Scan for the cell matching the given text and deliver its [X, Y] coordinate at center. 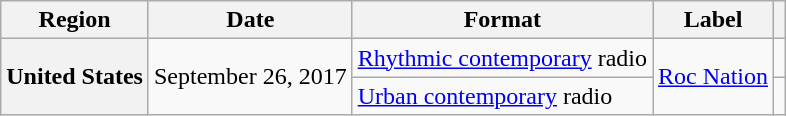
Rhythmic contemporary radio [502, 58]
September 26, 2017 [250, 77]
United States [75, 77]
Format [502, 20]
Date [250, 20]
Urban contemporary radio [502, 96]
Region [75, 20]
Label [712, 20]
Roc Nation [712, 77]
